Provide the (X, Y) coordinate of the cell's center where the given text is located.  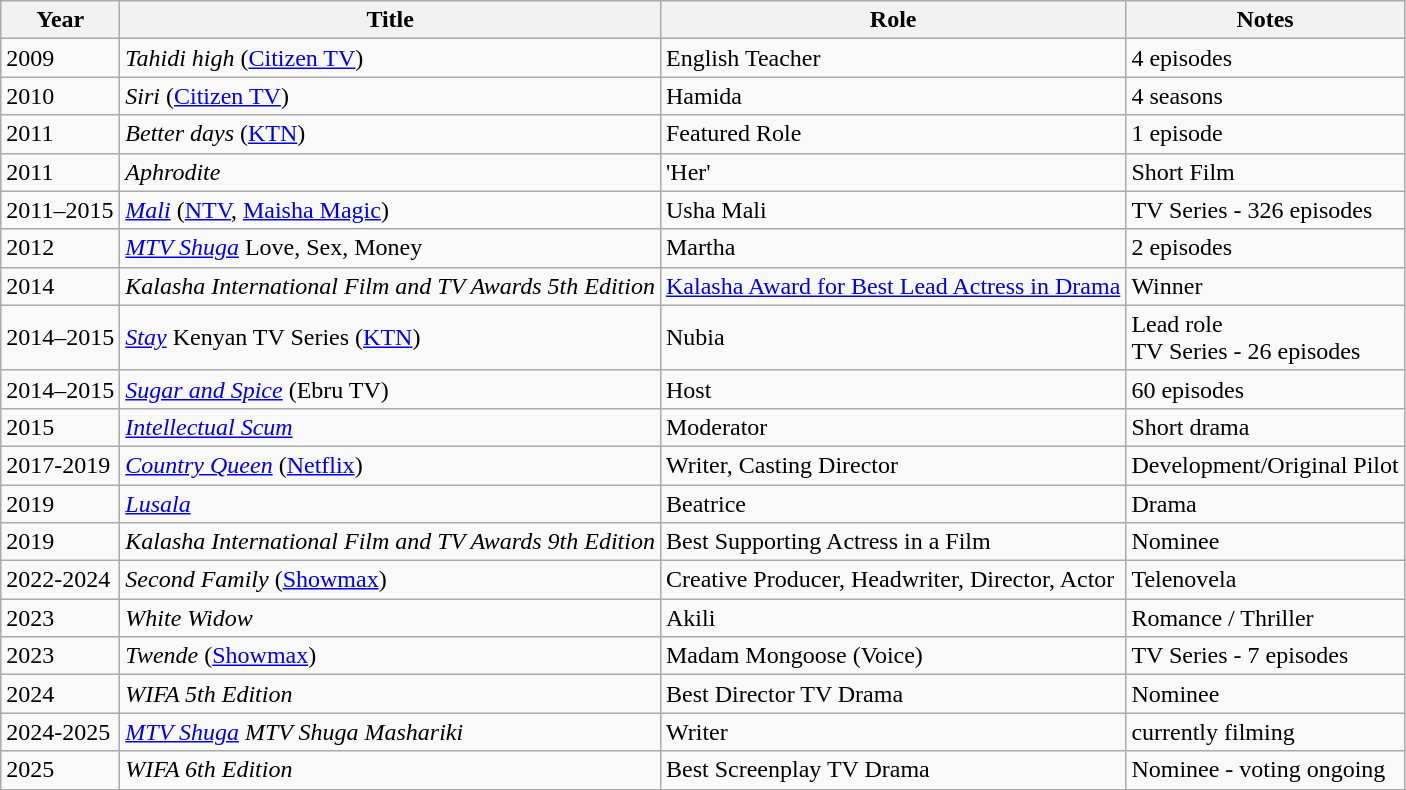
TV Series - 326 episodes (1265, 210)
2014 (60, 286)
Featured Role (892, 134)
Role (892, 20)
Best Supporting Actress in a Film (892, 542)
Hamida (892, 96)
Siri (Citizen TV) (390, 96)
MTV Shuga MTV Shuga Mashariki (390, 732)
Moderator (892, 427)
2024-2025 (60, 732)
Development/Original Pilot (1265, 465)
Telenovela (1265, 580)
Best Screenplay TV Drama (892, 770)
Winner (1265, 286)
Second Family (Showmax) (390, 580)
currently filming (1265, 732)
Year (60, 20)
MTV Shuga Love, Sex, Money (390, 248)
4 seasons (1265, 96)
2024 (60, 694)
4 episodes (1265, 58)
2017-2019 (60, 465)
Kalasha Award for Best Lead Actress in Drama (892, 286)
WIFA 5th Edition (390, 694)
1 episode (1265, 134)
2015 (60, 427)
2 episodes (1265, 248)
Madam Mongoose (Voice) (892, 656)
2012 (60, 248)
Best Director TV Drama (892, 694)
TV Series - 7 episodes (1265, 656)
Title (390, 20)
2025 (60, 770)
Mali (NTV, Maisha Magic) (390, 210)
'Her' (892, 172)
White Widow (390, 618)
Drama (1265, 503)
Akili (892, 618)
Writer (892, 732)
Martha (892, 248)
Host (892, 389)
Twende (Showmax) (390, 656)
2022-2024 (60, 580)
Nominee - voting ongoing (1265, 770)
60 episodes (1265, 389)
2009 (60, 58)
WIFA 6th Edition (390, 770)
Lusala (390, 503)
Better days (KTN) (390, 134)
Notes (1265, 20)
2010 (60, 96)
Usha Mali (892, 210)
Kalasha International Film and TV Awards 9th Edition (390, 542)
Kalasha International Film and TV Awards 5th Edition (390, 286)
Country Queen (Netflix) (390, 465)
Creative Producer, Headwriter, Director, Actor (892, 580)
2011–2015 (60, 210)
Stay Kenyan TV Series (KTN) (390, 338)
Romance / Thriller (1265, 618)
Aphrodite (390, 172)
Writer, Casting Director (892, 465)
Intellectual Scum (390, 427)
Short drama (1265, 427)
Lead roleTV Series - 26 episodes (1265, 338)
Sugar and Spice (Ebru TV) (390, 389)
Beatrice (892, 503)
Nubia (892, 338)
Short Film (1265, 172)
Tahidi high (Citizen TV) (390, 58)
English Teacher (892, 58)
